Search for the cell housing the specified text and yield its (X, Y) center coordinate. 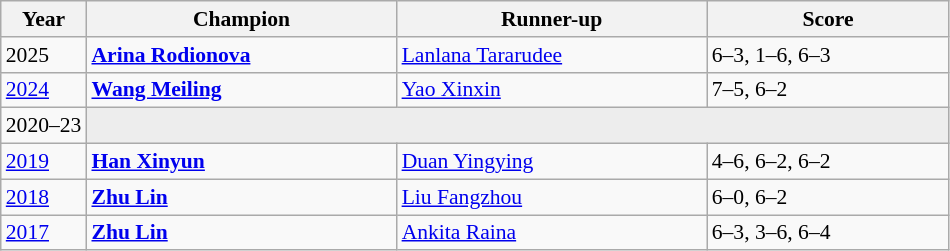
Champion (241, 19)
Wang Meiling (241, 90)
Ankita Raina (552, 233)
7–5, 6–2 (828, 90)
2018 (44, 197)
2025 (44, 55)
4–6, 6–2, 6–2 (828, 162)
6–0, 6–2 (828, 197)
2020–23 (44, 126)
6–3, 3–6, 6–4 (828, 233)
Arina Rodionova (241, 55)
Lanlana Tararudee (552, 55)
Liu Fangzhou (552, 197)
Yao Xinxin (552, 90)
Runner-up (552, 19)
2017 (44, 233)
Han Xinyun (241, 162)
Duan Yingying (552, 162)
2024 (44, 90)
Year (44, 19)
6–3, 1–6, 6–3 (828, 55)
2019 (44, 162)
Score (828, 19)
